Identify which cell holds the provided text, then report its (X, Y) central coordinate. 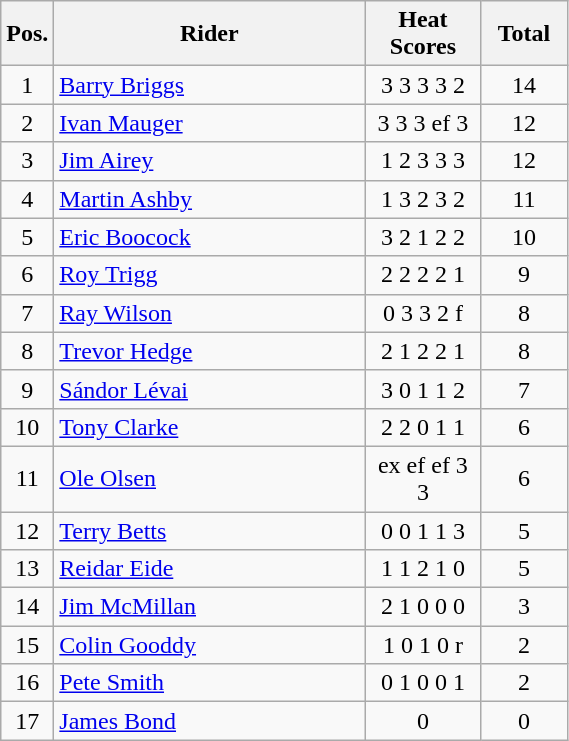
Martin Ashby (210, 199)
2 1 0 0 0 (423, 607)
1 0 1 0 r (423, 645)
4 (28, 199)
1 3 2 3 2 (423, 199)
Ivan Mauger (210, 123)
0 1 0 0 1 (423, 683)
Jim Airey (210, 161)
1 1 2 1 0 (423, 569)
Ray Wilson (210, 313)
Trevor Hedge (210, 351)
3 3 3 3 2 (423, 85)
16 (28, 683)
Terry Betts (210, 531)
Total (524, 34)
Jim McMillan (210, 607)
1 2 3 3 3 (423, 161)
3 2 1 2 2 (423, 237)
Roy Trigg (210, 275)
3 0 1 1 2 (423, 389)
2 1 2 2 1 (423, 351)
Heat Scores (423, 34)
13 (28, 569)
0 3 3 2 f (423, 313)
17 (28, 721)
0 0 1 1 3 (423, 531)
Eric Boocock (210, 237)
Colin Gooddy (210, 645)
1 (28, 85)
ex ef ef 3 3 (423, 478)
Ole Olsen (210, 478)
3 3 3 ef 3 (423, 123)
Pete Smith (210, 683)
Rider (210, 34)
Pos. (28, 34)
15 (28, 645)
2 2 0 1 1 (423, 427)
James Bond (210, 721)
Tony Clarke (210, 427)
Sándor Lévai (210, 389)
Reidar Eide (210, 569)
Barry Briggs (210, 85)
2 2 2 2 1 (423, 275)
